For the text-containing cell, return its midpoint in [X, Y] coordinate format. 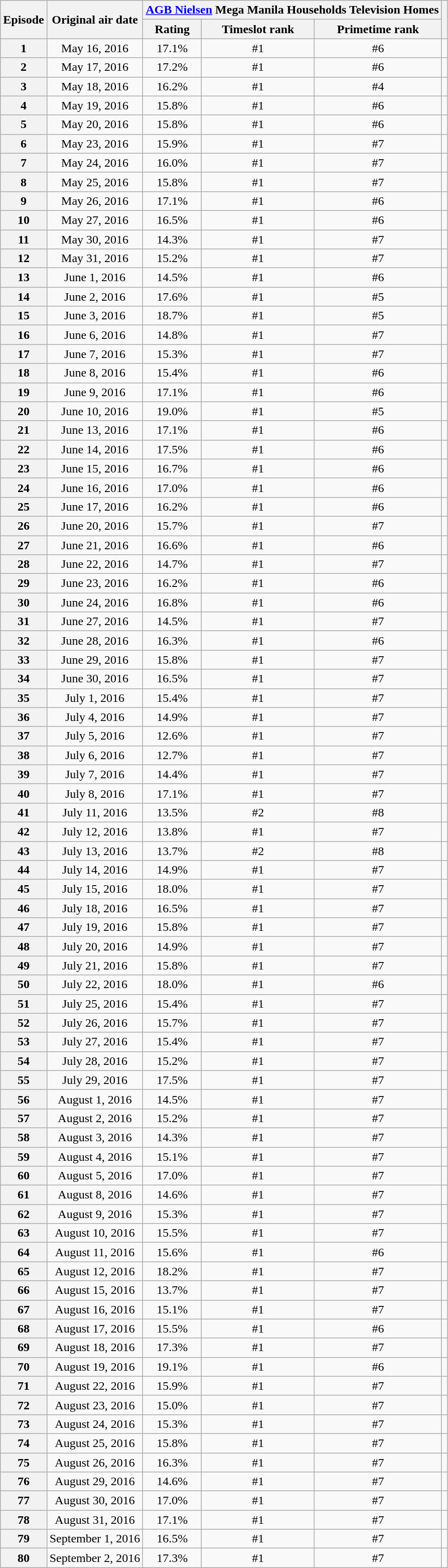
42 [24, 831]
August 29, 2016 [95, 1482]
32 [24, 641]
26 [24, 526]
57 [24, 1118]
35 [24, 698]
16.7% [173, 468]
August 23, 2016 [95, 1405]
August 24, 2016 [95, 1424]
July 8, 2016 [95, 793]
25 [24, 507]
47 [24, 927]
June 13, 2016 [95, 430]
August 3, 2016 [95, 1137]
June 14, 2016 [95, 449]
June 27, 2016 [95, 622]
65 [24, 1271]
June 20, 2016 [95, 526]
May 26, 2016 [95, 201]
15.0% [173, 1405]
79 [24, 1539]
May 23, 2016 [95, 144]
18.7% [173, 316]
55 [24, 1080]
30 [24, 602]
Rating [173, 29]
May 25, 2016 [95, 182]
Primetime rank [378, 29]
59 [24, 1156]
21 [24, 430]
28 [24, 564]
12.6% [173, 736]
12.7% [173, 755]
52 [24, 1023]
17.6% [173, 297]
45 [24, 889]
June 24, 2016 [95, 602]
18 [24, 373]
19 [24, 392]
July 5, 2016 [95, 736]
22 [24, 449]
29 [24, 583]
20 [24, 411]
60 [24, 1176]
AGB Nielsen Mega Manila Households Television Homes [292, 10]
36 [24, 717]
July 13, 2016 [95, 851]
56 [24, 1099]
16.0% [173, 163]
June 7, 2016 [95, 354]
June 29, 2016 [95, 660]
May 20, 2016 [95, 125]
7 [24, 163]
#4 [378, 86]
75 [24, 1463]
76 [24, 1482]
2 [24, 67]
31 [24, 622]
1 [24, 48]
July 26, 2016 [95, 1023]
44 [24, 870]
17.2% [173, 67]
15 [24, 316]
13.8% [173, 831]
August 26, 2016 [95, 1463]
August 15, 2016 [95, 1290]
June 30, 2016 [95, 679]
June 16, 2016 [95, 488]
August 2, 2016 [95, 1118]
June 21, 2016 [95, 545]
August 4, 2016 [95, 1156]
August 8, 2016 [95, 1195]
June 15, 2016 [95, 468]
19.1% [173, 1367]
37 [24, 736]
May 27, 2016 [95, 220]
24 [24, 488]
May 16, 2016 [95, 48]
May 24, 2016 [95, 163]
August 18, 2016 [95, 1348]
July 19, 2016 [95, 927]
14 [24, 297]
July 12, 2016 [95, 831]
June 23, 2016 [95, 583]
9 [24, 201]
May 19, 2016 [95, 105]
August 12, 2016 [95, 1271]
June 2, 2016 [95, 297]
13 [24, 278]
August 25, 2016 [95, 1443]
16 [24, 335]
13.5% [173, 812]
August 17, 2016 [95, 1329]
June 10, 2016 [95, 411]
June 6, 2016 [95, 335]
16.6% [173, 545]
August 1, 2016 [95, 1099]
69 [24, 1348]
19.0% [173, 411]
July 14, 2016 [95, 870]
Original air date [95, 20]
August 19, 2016 [95, 1367]
70 [24, 1367]
July 4, 2016 [95, 717]
18.2% [173, 1271]
June 9, 2016 [95, 392]
Episode [24, 20]
July 27, 2016 [95, 1042]
July 21, 2016 [95, 966]
September 2, 2016 [95, 1558]
June 8, 2016 [95, 373]
51 [24, 1004]
August 16, 2016 [95, 1309]
14.7% [173, 564]
May 30, 2016 [95, 239]
50 [24, 985]
4 [24, 105]
July 18, 2016 [95, 908]
78 [24, 1520]
June 3, 2016 [95, 316]
May 18, 2016 [95, 86]
39 [24, 774]
77 [24, 1501]
43 [24, 851]
July 28, 2016 [95, 1061]
August 31, 2016 [95, 1520]
80 [24, 1558]
May 31, 2016 [95, 259]
July 1, 2016 [95, 698]
14.4% [173, 774]
July 20, 2016 [95, 946]
June 22, 2016 [95, 564]
33 [24, 660]
6 [24, 144]
August 11, 2016 [95, 1252]
June 17, 2016 [95, 507]
May 17, 2016 [95, 67]
16.8% [173, 602]
10 [24, 220]
67 [24, 1309]
August 30, 2016 [95, 1501]
74 [24, 1443]
38 [24, 755]
August 9, 2016 [95, 1214]
August 22, 2016 [95, 1386]
46 [24, 908]
53 [24, 1042]
71 [24, 1386]
July 7, 2016 [95, 774]
September 1, 2016 [95, 1539]
40 [24, 793]
5 [24, 125]
48 [24, 946]
54 [24, 1061]
July 11, 2016 [95, 812]
July 29, 2016 [95, 1080]
73 [24, 1424]
Timeslot rank [258, 29]
61 [24, 1195]
8 [24, 182]
July 25, 2016 [95, 1004]
July 22, 2016 [95, 985]
July 6, 2016 [95, 755]
34 [24, 679]
June 28, 2016 [95, 641]
15.6% [173, 1252]
August 10, 2016 [95, 1233]
23 [24, 468]
July 15, 2016 [95, 889]
3 [24, 86]
17 [24, 354]
14.8% [173, 335]
August 5, 2016 [95, 1176]
12 [24, 259]
64 [24, 1252]
41 [24, 812]
27 [24, 545]
68 [24, 1329]
58 [24, 1137]
June 1, 2016 [95, 278]
62 [24, 1214]
66 [24, 1290]
11 [24, 239]
72 [24, 1405]
63 [24, 1233]
49 [24, 966]
